Find where the given text appears and provide that cell's center as [x, y] coordinate. 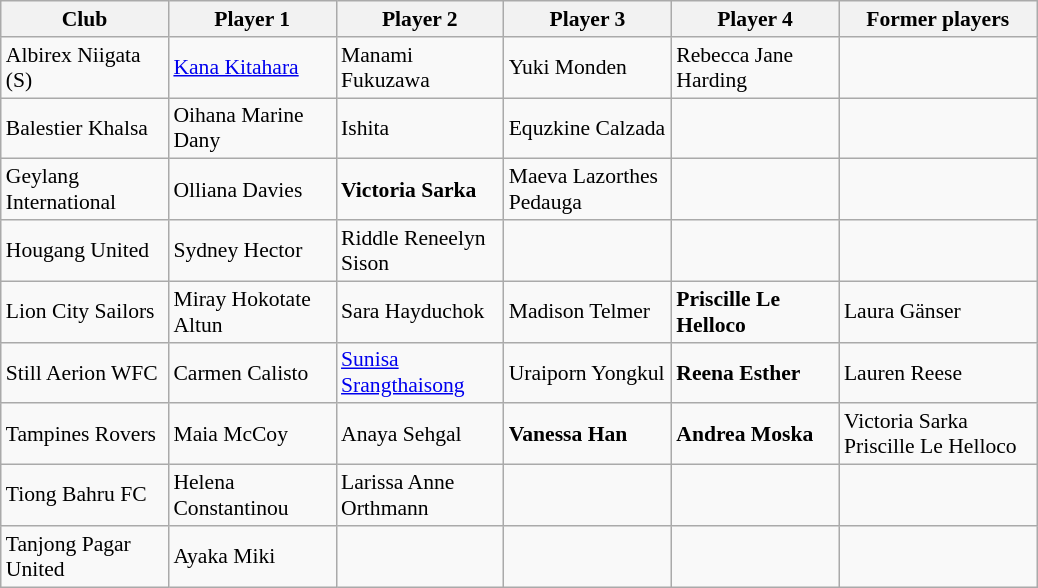
Laura Gänser [938, 312]
Albirex Niigata (S) [85, 68]
Carmen Calisto [252, 372]
Maeva Lazorthes Pedauga [588, 190]
Helena Constantinou [252, 496]
Still Aerion WFC [85, 372]
Geylang International [85, 190]
Tampines Rovers [85, 434]
Riddle Reneelyn Sison [420, 250]
Victoria Sarka [420, 190]
Player 4 [755, 19]
Miray Hokotate Altun [252, 312]
Olliana Davies [252, 190]
Tanjong Pagar United [85, 556]
Player 3 [588, 19]
Vanessa Han [588, 434]
Larissa Anne Orthmann [420, 496]
Player 2 [420, 19]
Sydney Hector [252, 250]
Andrea Moska [755, 434]
Ayaka Miki [252, 556]
Anaya Sehgal [420, 434]
Player 1 [252, 19]
Reena Esther [755, 372]
Sara Hayduchok [420, 312]
Hougang United [85, 250]
Uraiporn Yongkul [588, 372]
Kana Kitahara [252, 68]
Tiong Bahru FC [85, 496]
Club [85, 19]
Priscille Le Helloco [755, 312]
Madison Telmer [588, 312]
Lauren Reese [938, 372]
Equzkine Calzada [588, 128]
Yuki Monden [588, 68]
Former players [938, 19]
Ishita [420, 128]
Manami Fukuzawa [420, 68]
Lion City Sailors [85, 312]
Balestier Khalsa [85, 128]
Sunisa Srangthaisong [420, 372]
Oihana Marine Dany [252, 128]
Victoria Sarka Priscille Le Helloco [938, 434]
Rebecca Jane Harding [755, 68]
Maia McCoy [252, 434]
